For the text-containing cell, return its midpoint in (x, y) coordinate format. 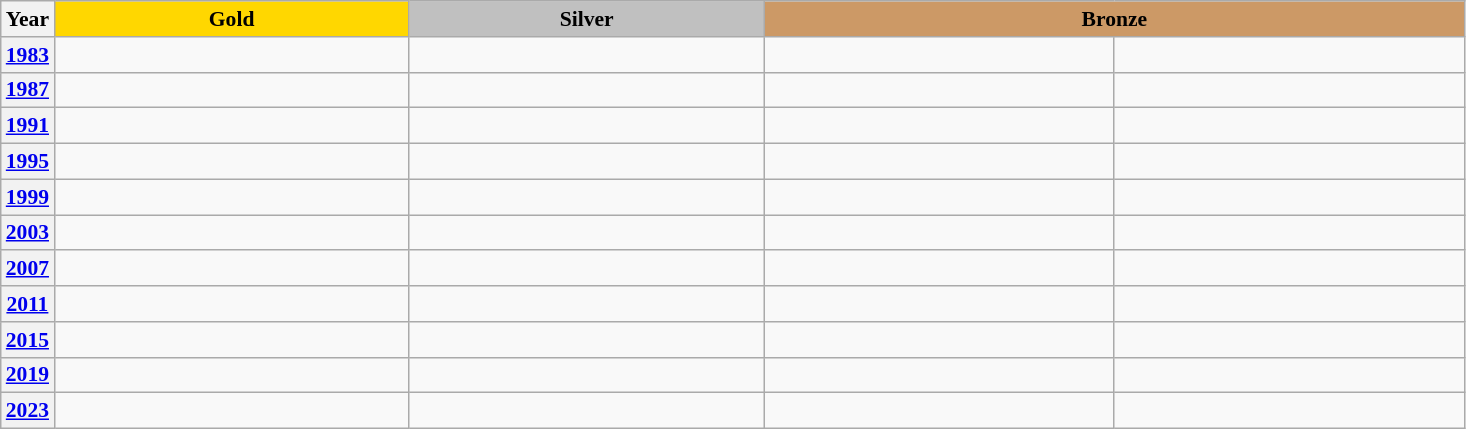
Gold (232, 19)
2023 (28, 411)
1995 (28, 162)
2019 (28, 375)
Year (28, 19)
Bronze (1114, 19)
2015 (28, 340)
2011 (28, 304)
1983 (28, 55)
1999 (28, 197)
2007 (28, 269)
Silver (586, 19)
2003 (28, 233)
1987 (28, 90)
1991 (28, 126)
